Capture the cell that displays the provided text and extract its [X, Y] central coordinate. 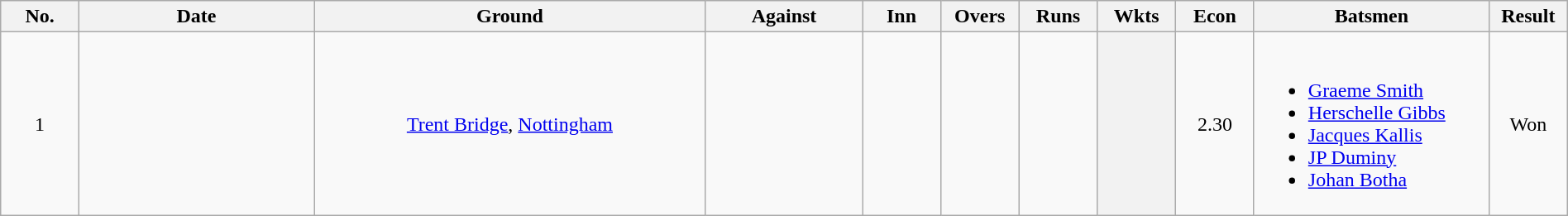
Wkts [1136, 17]
1 [40, 124]
Inn [901, 17]
Overs [979, 17]
Won [1528, 124]
Ground [510, 17]
Trent Bridge, Nottingham [510, 124]
Batsmen [1371, 17]
No. [40, 17]
Graeme SmithHerschelle GibbsJacques KallisJP DuminyJohan Botha [1371, 124]
Result [1528, 17]
Date [196, 17]
Against [784, 17]
2.30 [1216, 124]
Econ [1216, 17]
Runs [1059, 17]
